Capture the cell that displays the provided text and extract its [X, Y] central coordinate. 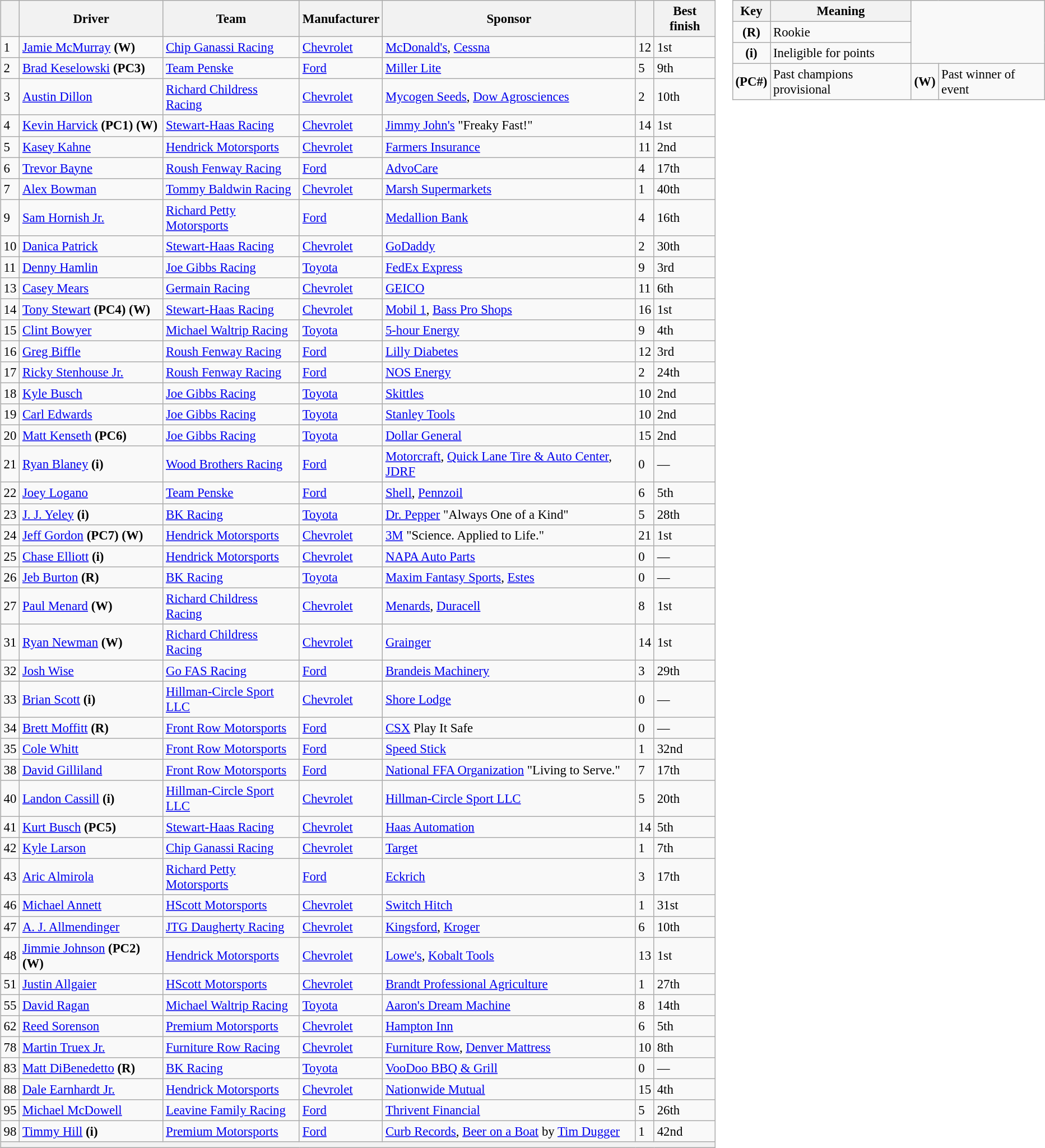
(i) [751, 53]
Trevor Bayne [91, 168]
David Gilliland [91, 770]
Kevin Harvick (PC1) (W) [91, 126]
Brandeis Machinery [509, 671]
Matt Kenseth (PC6) [91, 436]
Ryan Blaney (i) [91, 464]
Timmy Hill (i) [91, 1131]
Jeff Gordon (PC7) (W) [91, 535]
88 [10, 1089]
41 [10, 828]
AdvoCare [509, 168]
Alex Bowman [91, 189]
Menards, Duracell [509, 606]
Joey Logano [91, 493]
Miller Lite [509, 68]
Kingsford, Kroger [509, 927]
Team [231, 19]
Jamie McMurray (W) [91, 48]
51 [10, 984]
GoDaddy [509, 246]
Greg Biffle [91, 351]
40 [10, 799]
17 [10, 373]
33 [10, 699]
Reed Sorenson [91, 1026]
Curb Records, Beer on a Boat by Tim Dugger [509, 1131]
David Ragan [91, 1005]
24 [10, 535]
CSX Play It Safe [509, 728]
14th [685, 1005]
J. J. Yeley (i) [91, 514]
A. J. Allmendinger [91, 927]
Dale Earnhardt Jr. [91, 1089]
98 [10, 1131]
Carl Edwards [91, 415]
Manufacturer [341, 19]
Michael Annett [91, 905]
FedEx Express [509, 267]
27 [10, 606]
48 [10, 956]
30th [685, 246]
Lowe's, Kobalt Tools [509, 956]
5-hour Energy [509, 331]
Martin Truex Jr. [91, 1047]
Brandt Professional Agriculture [509, 984]
Thrivent Financial [509, 1110]
Jeb Burton (R) [91, 577]
8th [685, 1047]
Paul Menard (W) [91, 606]
31 [10, 642]
Justin Allgaier [91, 984]
Go FAS Racing [231, 671]
Past champions provisional [841, 82]
46 [10, 905]
25 [10, 556]
National FFA Organization "Living to Serve." [509, 770]
Key [751, 11]
Driver [91, 19]
Switch Hitch [509, 905]
Motorcraft, Quick Lane Tire & Auto Center, JDRF [509, 464]
3M "Science. Applied to Life." [509, 535]
26th [685, 1110]
Shell, Pennzoil [509, 493]
Landon Cassill (i) [91, 799]
62 [10, 1026]
Meaning [841, 11]
55 [10, 1005]
32nd [685, 749]
19 [10, 415]
31st [685, 905]
32 [10, 671]
Jimmie Johnson (PC2) (W) [91, 956]
Matt DiBenedetto (R) [91, 1068]
Sam Hornish Jr. [91, 217]
78 [10, 1047]
Leavine Family Racing [231, 1110]
Wood Brothers Racing [231, 464]
Ineligible for points [841, 53]
Maxim Fantasy Sports, Estes [509, 577]
Germain Racing [231, 289]
27th [685, 984]
(W) [925, 82]
Rookie [841, 32]
Casey Mears [91, 289]
Chase Elliott (i) [91, 556]
24th [685, 373]
20th [685, 799]
(PC#) [751, 82]
42 [10, 848]
Josh Wise [91, 671]
47 [10, 927]
Best finish [685, 19]
34 [10, 728]
35 [10, 749]
Nationwide Mutual [509, 1089]
Dr. Pepper "Always One of a Kind" [509, 514]
Ryan Newman (W) [91, 642]
Kyle Busch [91, 394]
Denny Hamlin [91, 267]
Haas Automation [509, 828]
Brett Moffitt (R) [91, 728]
Past winner of event [992, 82]
43 [10, 877]
Speed Stick [509, 749]
Kasey Kahne [91, 147]
Medallion Bank [509, 217]
42nd [685, 1131]
Kyle Larson [91, 848]
Furniture Row Racing [231, 1047]
38 [10, 770]
GEICO [509, 289]
95 [10, 1110]
Kurt Busch (PC5) [91, 828]
Tony Stewart (PC4) (W) [91, 309]
7th [685, 848]
Grainger [509, 642]
Target [509, 848]
6th [685, 289]
Mycogen Seeds, Dow Agrosciences [509, 97]
9th [685, 68]
Farmers Insurance [509, 147]
Tommy Baldwin Racing [231, 189]
40th [685, 189]
Eckrich [509, 877]
23 [10, 514]
83 [10, 1068]
NAPA Auto Parts [509, 556]
Skittles [509, 394]
Hampton Inn [509, 1026]
Lilly Diabetes [509, 351]
Austin Dillon [91, 97]
McDonald's, Cessna [509, 48]
NOS Energy [509, 373]
20 [10, 436]
18 [10, 394]
Michael McDowell [91, 1110]
Aric Almirola [91, 877]
Brad Keselowski (PC3) [91, 68]
(R) [751, 32]
Ricky Stenhouse Jr. [91, 373]
22 [10, 493]
Dollar General [509, 436]
29th [685, 671]
16th [685, 217]
Jimmy John's "Freaky Fast!" [509, 126]
Sponsor [509, 19]
Cole Whitt [91, 749]
VooDoo BBQ & Grill [509, 1068]
28th [685, 514]
JTG Daugherty Racing [231, 927]
Stanley Tools [509, 415]
Furniture Row, Denver Mattress [509, 1047]
Danica Patrick [91, 246]
26 [10, 577]
Brian Scott (i) [91, 699]
Aaron's Dream Machine [509, 1005]
Clint Bowyer [91, 331]
Marsh Supermarkets [509, 189]
Shore Lodge [509, 699]
Mobil 1, Bass Pro Shops [509, 309]
